Capture the cell that displays the provided text and extract its [X, Y] central coordinate. 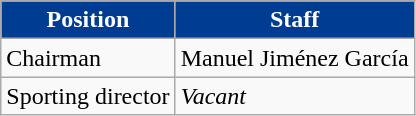
Vacant [294, 96]
Sporting director [88, 96]
Staff [294, 20]
Manuel Jiménez García [294, 58]
Chairman [88, 58]
Position [88, 20]
